Capture the cell that displays the provided text and extract its [X, Y] central coordinate. 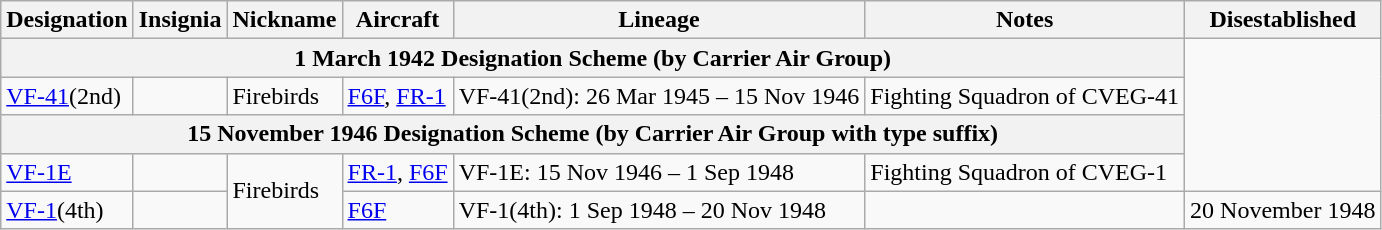
20 November 1948 [1283, 210]
VF-1(4th) [67, 210]
1 March 1942 Designation Scheme (by Carrier Air Group) [593, 58]
Designation [67, 20]
F6F [398, 210]
Notes [1025, 20]
Fighting Squadron of CVEG-41 [1025, 96]
VF-1E: 15 Nov 1946 – 1 Sep 1948 [659, 172]
VF-1E [67, 172]
Fighting Squadron of CVEG-1 [1025, 172]
Lineage [659, 20]
Nickname [284, 20]
F6F, FR-1 [398, 96]
VF-41(2nd) [67, 96]
Insignia [180, 20]
15 November 1946 Designation Scheme (by Carrier Air Group with type suffix) [593, 134]
FR-1, F6F [398, 172]
Aircraft [398, 20]
Disestablished [1283, 20]
VF-41(2nd): 26 Mar 1945 – 15 Nov 1946 [659, 96]
VF-1(4th): 1 Sep 1948 – 20 Nov 1948 [659, 210]
